Scan for the cell matching the given text and deliver its [x, y] coordinate at center. 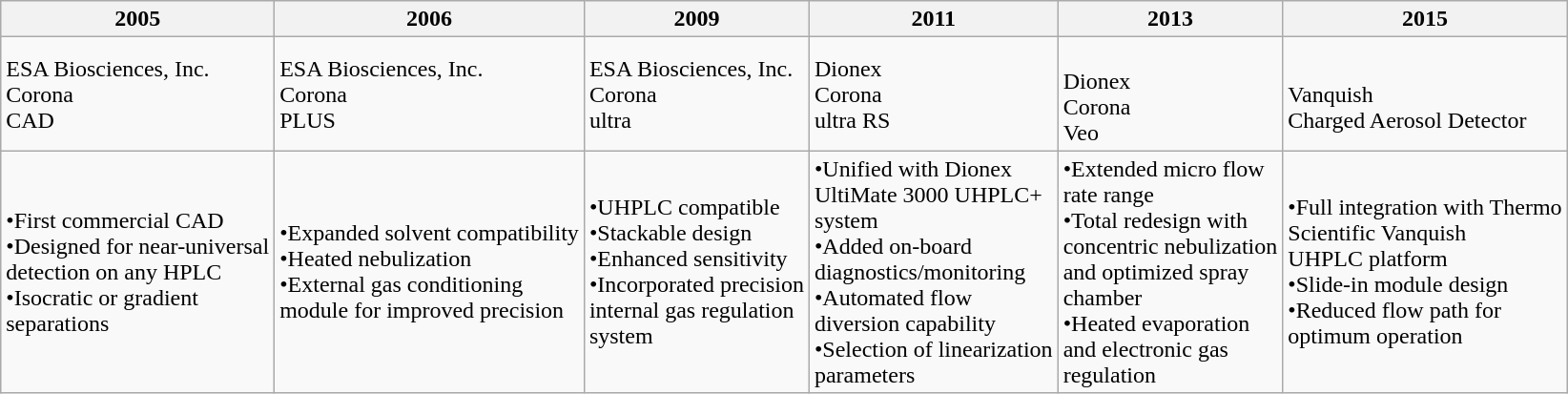
•First commercial CAD•Designed for near-universaldetection on any HPLC•Isocratic or gradientseparations [137, 272]
2005 [137, 19]
DionexCoronaultra RS [933, 93]
VanquishCharged Aerosol Detector [1425, 93]
2013 [1170, 19]
2015 [1425, 19]
2009 [696, 19]
2011 [933, 19]
ESA Biosciences, Inc.Coronaultra [696, 93]
2006 [429, 19]
ESA Biosciences, Inc.CoronaPLUS [429, 93]
•Extended micro flowrate range•Total redesign withconcentric nebulizationand optimized spraychamber•Heated evaporationand electronic gasregulation [1170, 272]
DionexCoronaVeo [1170, 93]
•Expanded solvent compatibility•Heated nebulization•External gas conditioningmodule for improved precision [429, 272]
•UHPLC compatible•Stackable design•Enhanced sensitivity•Incorporated precisioninternal gas regulationsystem [696, 272]
•Full integration with ThermoScientific VanquishUHPLC platform•Slide-in module design•Reduced flow path foroptimum operation [1425, 272]
ESA Biosciences, Inc.CoronaCAD [137, 93]
